Extract the [x, y] coordinate from the center of the cell holding the provided text.  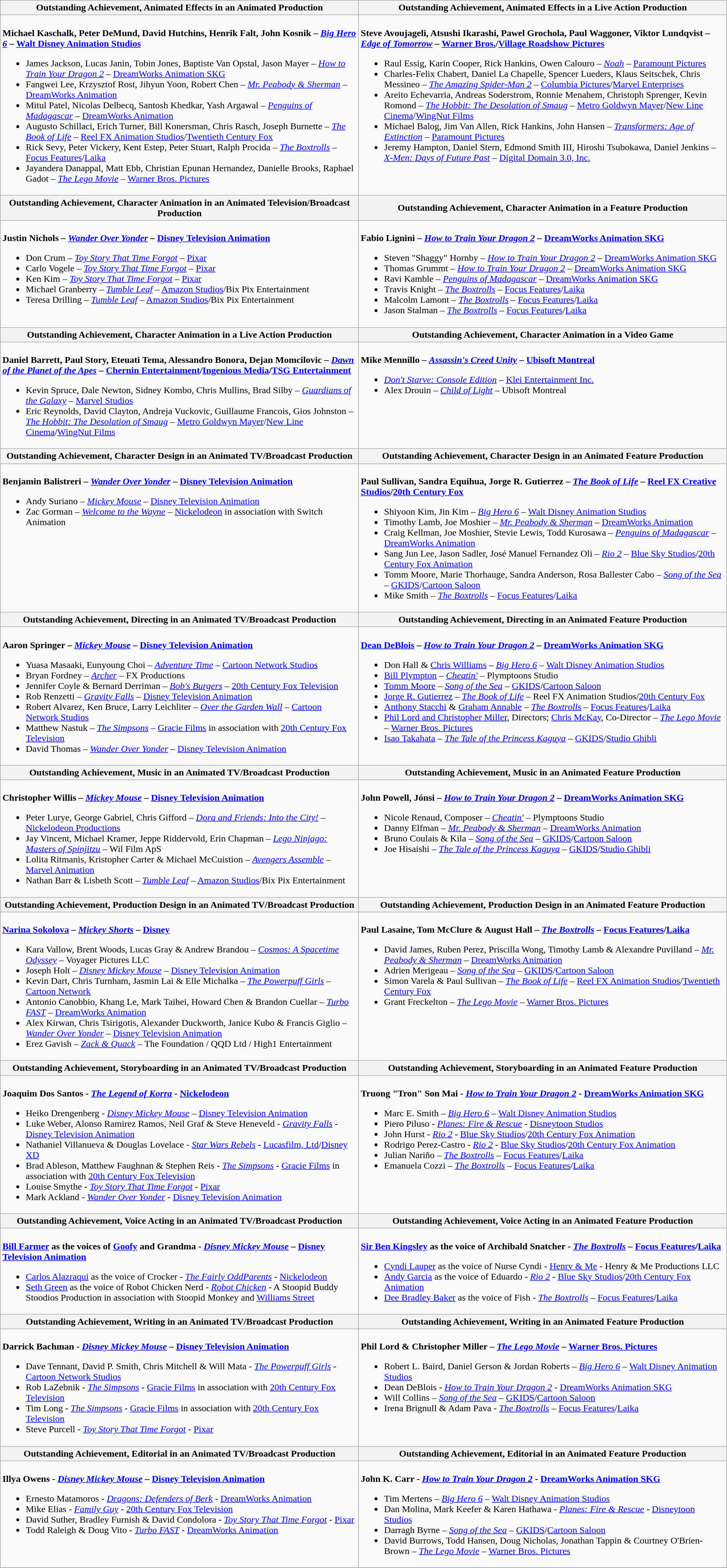
Outstanding Achievement, Directing in an Animated Feature Production [543, 619]
Outstanding Achievement, Production Design in an Animated Feature Production [543, 905]
Outstanding Achievement, Music in an Animated TV/Broadcast Production [179, 772]
Outstanding Achievement, Character Animation in a Video Game [543, 335]
Outstanding Achievement, Character Design in an Animated TV/Broadcast Production [179, 456]
Outstanding Achievement, Music in an Animated Feature Production [543, 772]
Outstanding Achievement, Voice Acting in an Animated TV/Broadcast Production [179, 1221]
Outstanding Achievement, Animated Effects in a Live Action Production [543, 8]
Outstanding Achievement, Writing in an Animated TV/Broadcast Production [179, 1322]
Outstanding Achievement, Character Animation in a Feature Production [543, 208]
Outstanding Achievement, Voice Acting in an Animated Feature Production [543, 1221]
Outstanding Achievement, Production Design in an Animated TV/Broadcast Production [179, 905]
Outstanding Achievement, Animated Effects in an Animated Production [179, 8]
Outstanding Achievement, Editorial in an Animated TV/Broadcast Production [179, 1454]
Outstanding Achievement, Character Design in an Animated Feature Production [543, 456]
Outstanding Achievement, Character Animation in an Animated Television/Broadcast Production [179, 208]
Outstanding Achievement, Directing in an Animated TV/Broadcast Production [179, 619]
Outstanding Achievement, Character Animation in a Live Action Production [179, 335]
Outstanding Achievement, Storyboarding in an Animated Feature Production [543, 1068]
Outstanding Achievement, Storyboarding in an Animated TV/Broadcast Production [179, 1068]
Outstanding Achievement, Writing in an Animated Feature Production [543, 1322]
Outstanding Achievement, Editorial in an Animated Feature Production [543, 1454]
